Return [X, Y] of the center of cell containing provided text 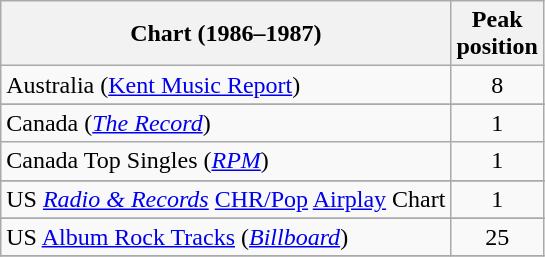
Australia (Kent Music Report) [226, 85]
US Album Rock Tracks (Billboard) [226, 237]
8 [497, 85]
25 [497, 237]
Peakposition [497, 34]
Canada Top Singles (RPM) [226, 161]
Canada (The Record) [226, 123]
US Radio & Records CHR/Pop Airplay Chart [226, 199]
Chart (1986–1987) [226, 34]
